Output the (X, Y) coordinate of the center of the cell containing the given text.  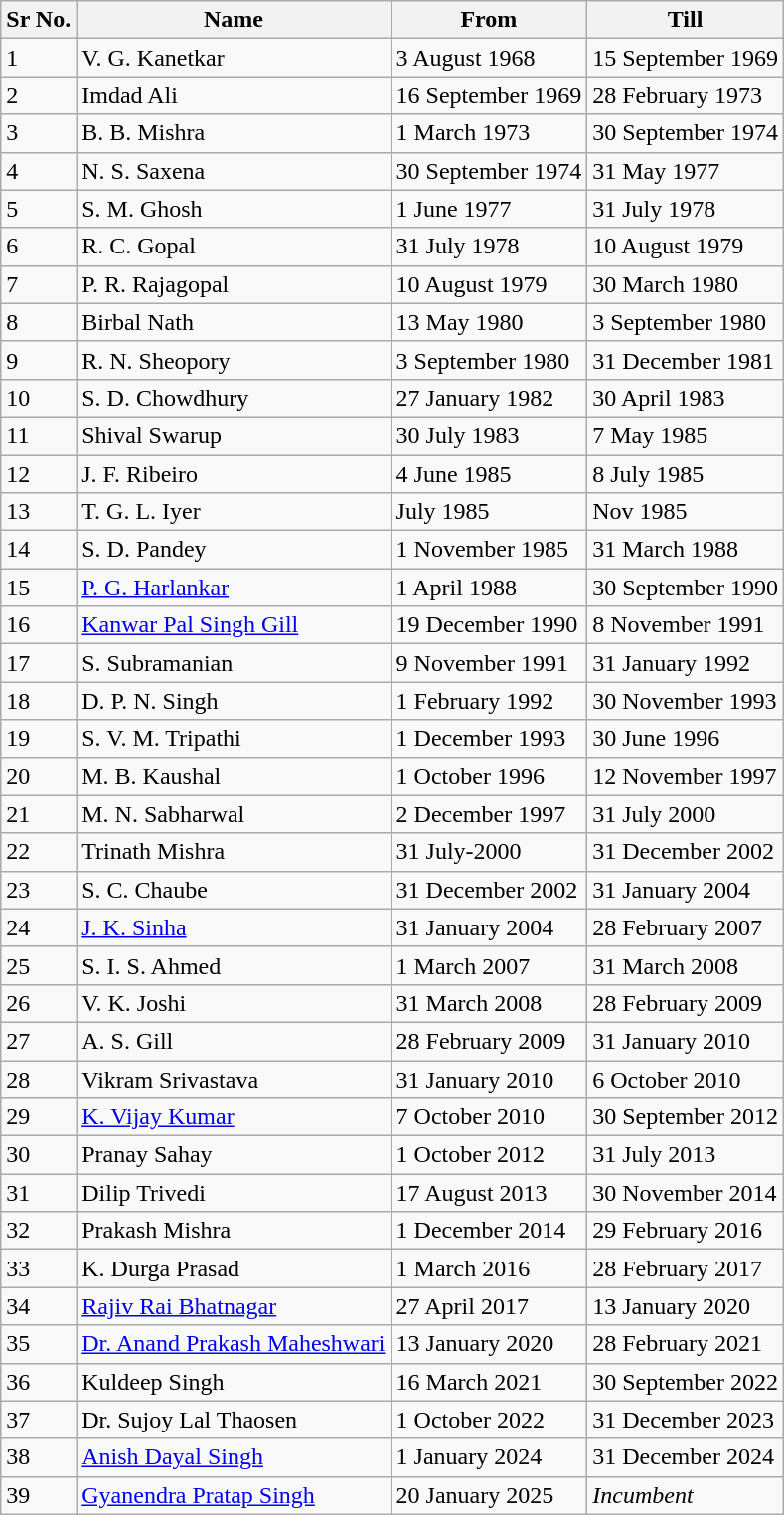
Till (686, 20)
S. M. Ghosh (234, 209)
30 September 2012 (686, 1117)
31 March 1988 (686, 550)
19 (39, 739)
S. C. Chaube (234, 890)
28 February 1973 (686, 95)
1 October 2022 (489, 1420)
2 (39, 95)
20 (39, 776)
26 (39, 1003)
K. Durga Prasad (234, 1268)
Dr. Sujoy Lal Thaosen (234, 1420)
30 September 2022 (686, 1382)
27 (39, 1041)
8 November 1991 (686, 625)
15 (39, 588)
31 (39, 1193)
38 (39, 1457)
Imdad Ali (234, 95)
3 (39, 133)
K. Vijay Kumar (234, 1117)
Shival Swarup (234, 435)
31 July 2000 (686, 814)
Pranay Sahay (234, 1155)
10 (39, 398)
S. I. S. Ahmed (234, 965)
Gyanendra Pratap Singh (234, 1495)
14 (39, 550)
7 (39, 284)
1 March 1973 (489, 133)
N. S. Saxena (234, 171)
A. S. Gill (234, 1041)
28 February 2007 (686, 927)
12 (39, 474)
28 February 2021 (686, 1344)
1 March 2007 (489, 965)
31 December 1981 (686, 360)
8 (39, 322)
16 (39, 625)
1 December 1993 (489, 739)
July 1985 (489, 512)
30 June 1996 (686, 739)
7 May 1985 (686, 435)
18 (39, 701)
30 April 1983 (686, 398)
32 (39, 1231)
16 September 1969 (489, 95)
J. K. Sinha (234, 927)
31 July 2013 (686, 1155)
Dilip Trivedi (234, 1193)
J. F. Ribeiro (234, 474)
25 (39, 965)
12 November 1997 (686, 776)
M. N. Sabharwal (234, 814)
Dr. Anand Prakash Maheshwari (234, 1344)
31 December 2024 (686, 1457)
V. K. Joshi (234, 1003)
1 January 2024 (489, 1457)
30 July 1983 (489, 435)
1 June 1977 (489, 209)
7 October 2010 (489, 1117)
6 (39, 247)
P. R. Rajagopal (234, 284)
30 November 2014 (686, 1193)
21 (39, 814)
31 May 1977 (686, 171)
S. V. M. Tripathi (234, 739)
S. D. Chowdhury (234, 398)
30 March 1980 (686, 284)
30 November 1993 (686, 701)
Incumbent (686, 1495)
1 October 2012 (489, 1155)
24 (39, 927)
9 (39, 360)
1 October 1996 (489, 776)
17 (39, 663)
S. D. Pandey (234, 550)
V. G. Kanetkar (234, 58)
20 January 2025 (489, 1495)
30 (39, 1155)
16 March 2021 (489, 1382)
Kuldeep Singh (234, 1382)
29 (39, 1117)
31 December 2023 (686, 1420)
2 December 1997 (489, 814)
Rajiv Rai Bhatnagar (234, 1306)
1 (39, 58)
1 April 1988 (489, 588)
P. G. Harlankar (234, 588)
31 January 1992 (686, 663)
22 (39, 852)
Trinath Mishra (234, 852)
R. C. Gopal (234, 247)
Nov 1985 (686, 512)
6 October 2010 (686, 1079)
30 September 1990 (686, 588)
27 January 1982 (489, 398)
13 (39, 512)
13 May 1980 (489, 322)
Vikram Srivastava (234, 1079)
Anish Dayal Singh (234, 1457)
27 April 2017 (489, 1306)
Prakash Mishra (234, 1231)
Birbal Nath (234, 322)
8 July 1985 (686, 474)
23 (39, 890)
28 (39, 1079)
1 February 1992 (489, 701)
28 February 2017 (686, 1268)
33 (39, 1268)
T. G. L. Iyer (234, 512)
39 (39, 1495)
1 March 2016 (489, 1268)
5 (39, 209)
29 February 2016 (686, 1231)
34 (39, 1306)
4 June 1985 (489, 474)
9 November 1991 (489, 663)
36 (39, 1382)
11 (39, 435)
17 August 2013 (489, 1193)
Name (234, 20)
15 September 1969 (686, 58)
M. B. Kaushal (234, 776)
B. B. Mishra (234, 133)
4 (39, 171)
R. N. Sheopory (234, 360)
3 August 1968 (489, 58)
1 December 2014 (489, 1231)
19 December 1990 (489, 625)
Kanwar Pal Singh Gill (234, 625)
S. Subramanian (234, 663)
1 November 1985 (489, 550)
Sr No. (39, 20)
35 (39, 1344)
31 July-2000 (489, 852)
From (489, 20)
D. P. N. Singh (234, 701)
37 (39, 1420)
